Pinpoint the cell where the given text exists, returning its (x, y) midpoint coordinate. 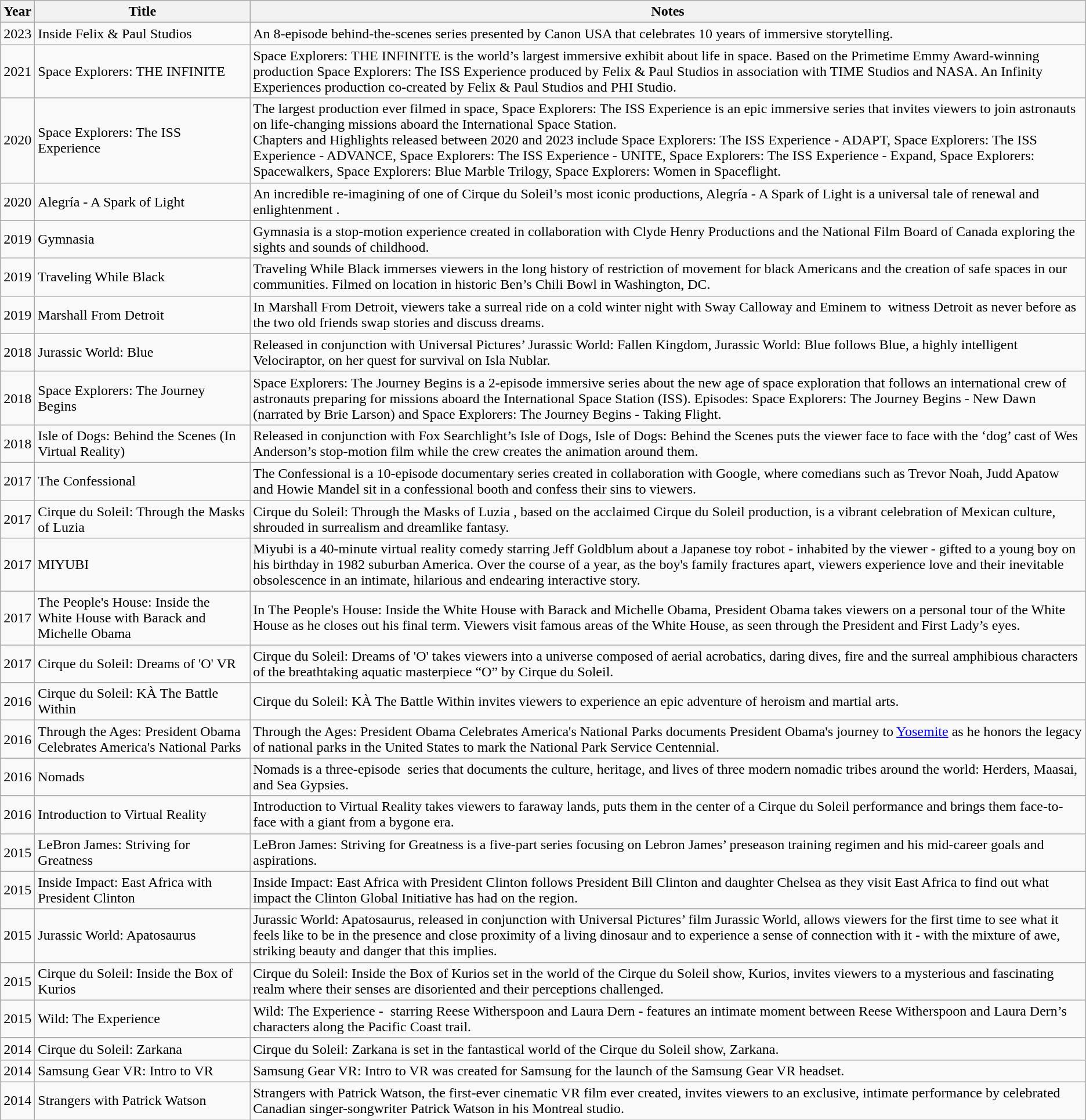
Marshall From Detroit (143, 314)
2021 (17, 71)
Strangers with Patrick Watson (143, 1101)
Through the Ages: President Obama Celebrates America's National Parks (143, 739)
Space Explorers: THE INFINITE (143, 71)
Introduction to Virtual Reality (143, 814)
Gymnasia (143, 239)
MIYUBI (143, 565)
Space Explorers: The Journey Begins (143, 398)
An 8-episode behind-the-scenes series presented by Canon USA that celebrates 10 years of immersive storytelling. (668, 34)
Traveling While Black (143, 277)
LeBron James: Striving for Greatness (143, 853)
Cirque du Soleil: Zarkana (143, 1049)
Jurassic World: Apatosaurus (143, 936)
Title (143, 12)
Cirque du Soleil: Zarkana is set in the fantastical world of the Cirque du Soleil show, Zarkana. (668, 1049)
The Confessional (143, 481)
Jurassic World: Blue (143, 353)
Cirque du Soleil: Dreams of 'O' VR (143, 664)
Samsung Gear VR: Intro to VR was created for Samsung for the launch of the Samsung Gear VR headset. (668, 1071)
Inside Impact: East Africa with President Clinton (143, 890)
Samsung Gear VR: Intro to VR (143, 1071)
Cirque du Soleil: Inside the Box of Kurios (143, 981)
Inside Felix & Paul Studios (143, 34)
Cirque du Soleil: KÀ The Battle Within invites viewers to experience an epic adventure of heroism and martial arts. (668, 702)
Cirque du Soleil: KÀ The Battle Within (143, 702)
Space Explorers: The ISS Experience (143, 140)
Notes (668, 12)
Year (17, 12)
Wild: The Experience (143, 1018)
Isle of Dogs: Behind the Scenes (In Virtual Reality) (143, 443)
The People's House: Inside the White House with Barack and Michelle Obama (143, 618)
Alegría - A Spark of Light (143, 202)
2023 (17, 34)
Nomads (143, 777)
Cirque du Soleil: Through the Masks of Luzia (143, 519)
